Search for the cell housing the specified text and yield its [X, Y] center coordinate. 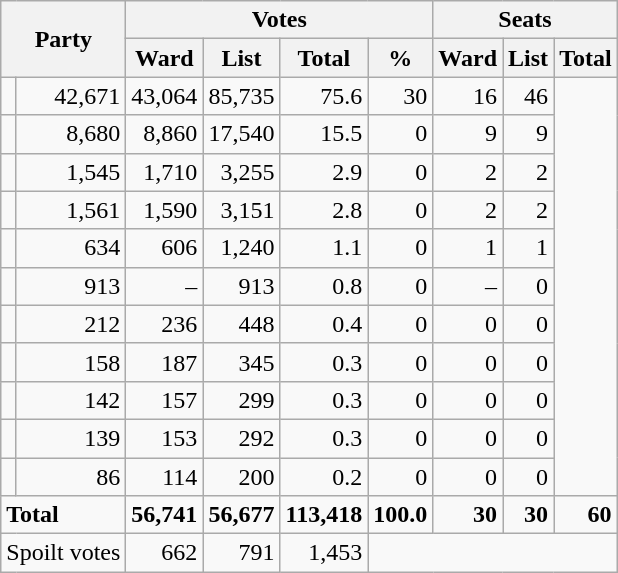
1,561 [70, 210]
1,590 [164, 210]
16 [468, 96]
56,741 [164, 515]
448 [242, 324]
299 [242, 400]
46 [528, 96]
791 [242, 553]
56,677 [242, 515]
17,540 [242, 134]
8,680 [70, 134]
236 [164, 324]
Seats [525, 20]
158 [70, 362]
345 [242, 362]
114 [164, 477]
1,453 [324, 553]
634 [70, 248]
662 [164, 553]
Spoilt votes [64, 553]
139 [70, 438]
42,671 [70, 96]
1,710 [164, 172]
142 [70, 400]
1,545 [70, 172]
75.6 [324, 96]
Party [64, 39]
1.1 [324, 248]
85,735 [242, 96]
15.5 [324, 134]
200 [242, 477]
3,151 [242, 210]
0.4 [324, 324]
606 [164, 248]
1,240 [242, 248]
2.9 [324, 172]
2.8 [324, 210]
100.0 [400, 515]
153 [164, 438]
0.2 [324, 477]
3,255 [242, 172]
0.8 [324, 286]
43,064 [164, 96]
187 [164, 362]
212 [70, 324]
113,418 [324, 515]
157 [164, 400]
8,860 [164, 134]
292 [242, 438]
% [400, 58]
60 [586, 515]
86 [70, 477]
Votes [280, 20]
